Pinpoint the cell where the given text exists, returning its (x, y) midpoint coordinate. 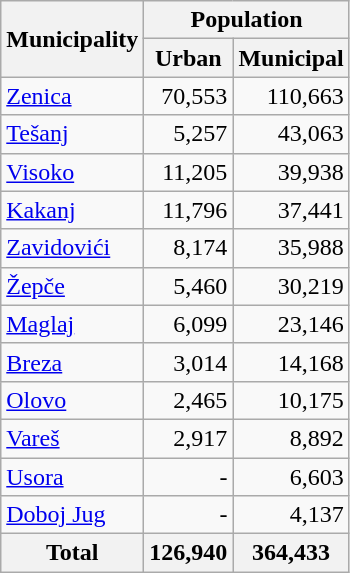
8,892 (291, 438)
Tešanj (72, 134)
14,168 (291, 362)
Žepče (72, 286)
364,433 (291, 553)
39,938 (291, 172)
Visoko (72, 172)
10,175 (291, 400)
Urban (188, 58)
30,219 (291, 286)
6,603 (291, 477)
37,441 (291, 210)
6,099 (188, 324)
Usora (72, 477)
3,014 (188, 362)
11,205 (188, 172)
Zenica (72, 96)
Total (72, 553)
Doboj Jug (72, 515)
Municipality (72, 39)
4,137 (291, 515)
70,553 (188, 96)
Breza (72, 362)
2,917 (188, 438)
23,146 (291, 324)
Zavidovići (72, 248)
110,663 (291, 96)
43,063 (291, 134)
Olovo (72, 400)
Kakanj (72, 210)
5,460 (188, 286)
Maglaj (72, 324)
35,988 (291, 248)
126,940 (188, 553)
5,257 (188, 134)
8,174 (188, 248)
Vareš (72, 438)
Municipal (291, 58)
Population (246, 20)
11,796 (188, 210)
2,465 (188, 400)
